Scan for the cell matching the given text and deliver its (x, y) coordinate at center. 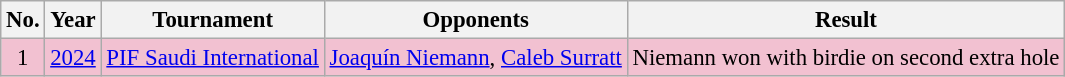
Niemann won with birdie on second extra hole (846, 58)
Tournament (212, 20)
Result (846, 20)
Joaquín Niemann, Caleb Surratt (476, 58)
No. (23, 20)
1 (23, 58)
Opponents (476, 20)
PIF Saudi International (212, 58)
2024 (73, 58)
Year (73, 20)
